Detect which cell encompasses the target text, then output its (x, y) center coordinate. 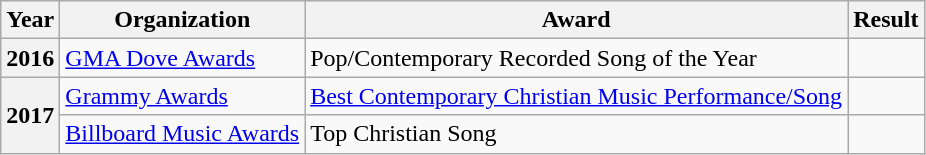
Year (30, 20)
GMA Dove Awards (182, 58)
Billboard Music Awards (182, 134)
Top Christian Song (576, 134)
Grammy Awards (182, 96)
Best Contemporary Christian Music Performance/Song (576, 96)
Organization (182, 20)
2016 (30, 58)
Pop/Contemporary Recorded Song of the Year (576, 58)
Result (886, 20)
2017 (30, 115)
Award (576, 20)
